Return [X, Y] of the center of cell containing provided text 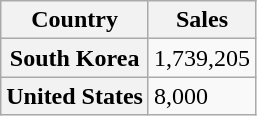
United States [75, 96]
Sales [202, 20]
1,739,205 [202, 58]
Country [75, 20]
South Korea [75, 58]
8,000 [202, 96]
